Output the (x, y) coordinate of the center of the cell containing the given text.  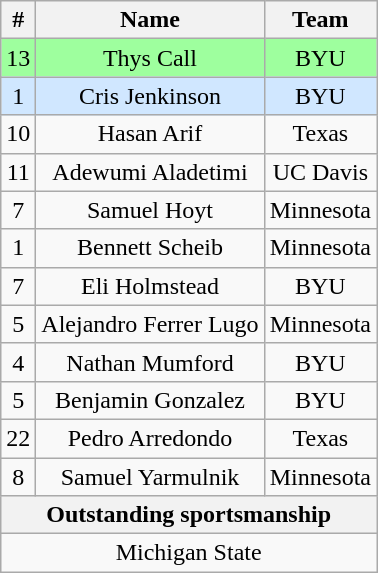
Alejandro Ferrer Lugo (150, 324)
Nathan Mumford (150, 362)
10 (18, 134)
# (18, 20)
UC Davis (320, 172)
4 (18, 362)
Samuel Hoyt (150, 210)
Adewumi Aladetimi (150, 172)
Pedro Arredondo (150, 438)
Michigan State (189, 553)
22 (18, 438)
Benjamin Gonzalez (150, 400)
Thys Call (150, 58)
Hasan Arif (150, 134)
Eli Holmstead (150, 286)
Cris Jenkinson (150, 96)
Name (150, 20)
13 (18, 58)
Team (320, 20)
Outstanding sportsmanship (189, 515)
11 (18, 172)
Samuel Yarmulnik (150, 477)
Bennett Scheib (150, 248)
8 (18, 477)
